Provide the [X, Y] coordinate of the cell's center where the given text is located.  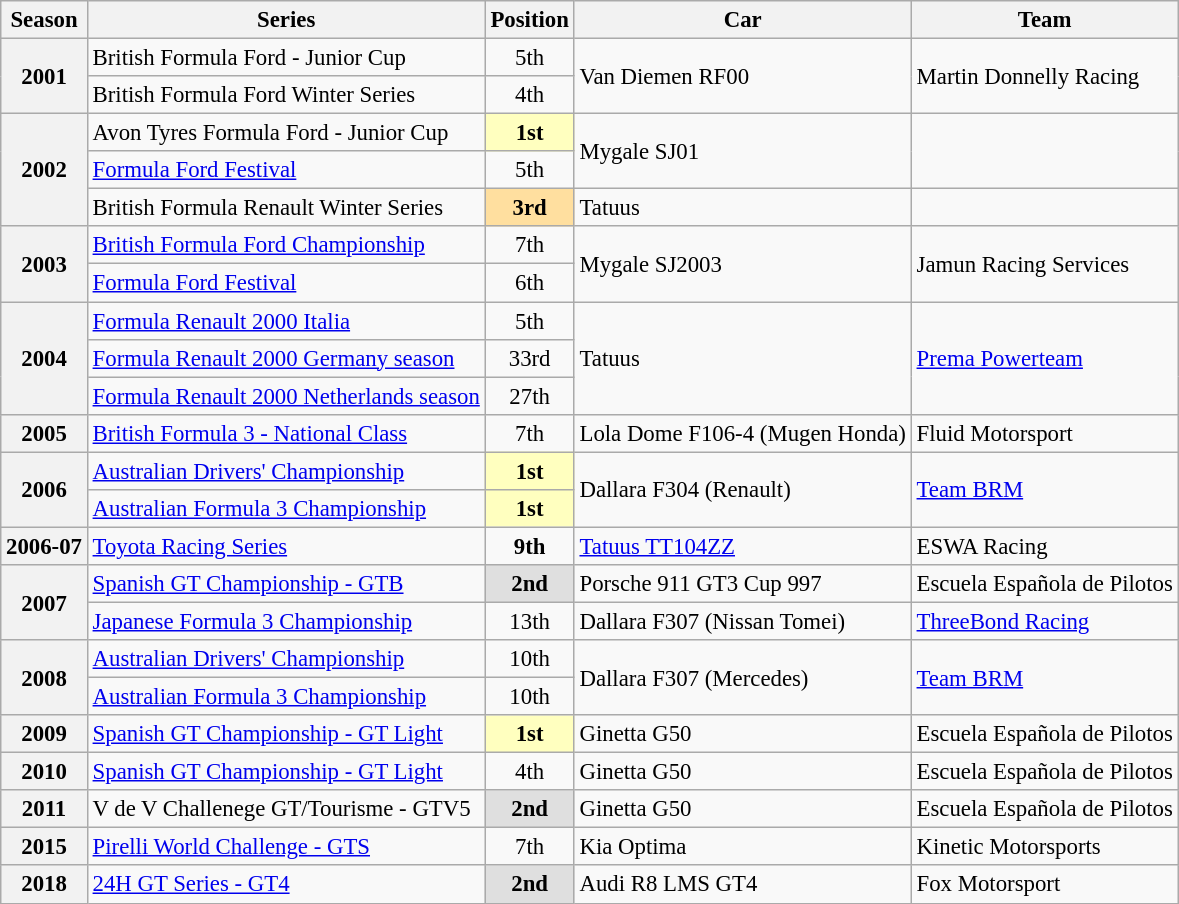
2003 [44, 264]
Team [1044, 20]
Avon Tyres Formula Ford - Junior Cup [286, 133]
British Formula 3 - National Class [286, 433]
Series [286, 20]
27th [530, 396]
33rd [530, 358]
2006 [44, 490]
2015 [44, 847]
Toyota Racing Series [286, 546]
British Formula Ford Championship [286, 245]
13th [530, 621]
Car [742, 20]
Lola Dome F106-4 (Mugen Honda) [742, 433]
British Formula Renault Winter Series [286, 208]
Van Diemen RF00 [742, 76]
Audi R8 LMS GT4 [742, 885]
Formula Renault 2000 Italia [286, 321]
Pirelli World Challenge - GTS [286, 847]
3rd [530, 208]
Fox Motorsport [1044, 885]
6th [530, 283]
Formula Renault 2000 Netherlands season [286, 396]
2010 [44, 772]
2009 [44, 734]
Porsche 911 GT3 Cup 997 [742, 584]
2002 [44, 170]
9th [530, 546]
Jamun Racing Services [1044, 264]
Japanese Formula 3 Championship [286, 621]
Formula Renault 2000 Germany season [286, 358]
ThreeBond Racing [1044, 621]
2004 [44, 358]
Martin Donnelly Racing [1044, 76]
2018 [44, 885]
Kia Optima [742, 847]
Kinetic Motorsports [1044, 847]
British Formula Ford - Junior Cup [286, 58]
2007 [44, 602]
Mygale SJ2003 [742, 264]
V de V Challenege GT/Tourisme - GTV5 [286, 809]
Dallara F307 (Mercedes) [742, 678]
British Formula Ford Winter Series [286, 95]
Position [530, 20]
Spanish GT Championship - GTB [286, 584]
ESWA Racing [1044, 546]
Fluid Motorsport [1044, 433]
2011 [44, 809]
2008 [44, 678]
Dallara F307 (Nissan Tomei) [742, 621]
Dallara F304 (Renault) [742, 490]
24H GT Series - GT4 [286, 885]
Season [44, 20]
2005 [44, 433]
2006-07 [44, 546]
Prema Powerteam [1044, 358]
2001 [44, 76]
Mygale SJ01 [742, 152]
Tatuus TT104ZZ [742, 546]
